Provide the [X, Y] coordinate of the cell's center where the given text is located.  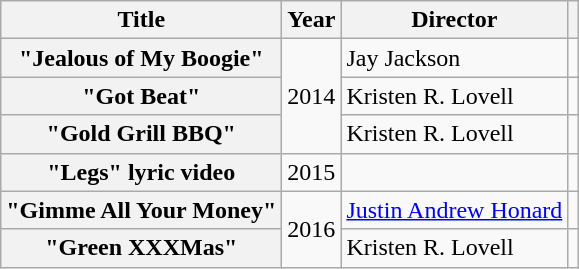
Justin Andrew Honard [454, 210]
"Green XXXMas" [142, 248]
2016 [312, 229]
Jay Jackson [454, 58]
"Gold Grill BBQ" [142, 134]
2015 [312, 172]
"Gimme All Your Money" [142, 210]
"Got Beat" [142, 96]
Year [312, 20]
Director [454, 20]
"Jealous of My Boogie" [142, 58]
"Legs" lyric video [142, 172]
Title [142, 20]
2014 [312, 96]
